Pinpoint the cell where the given text exists, returning its (x, y) midpoint coordinate. 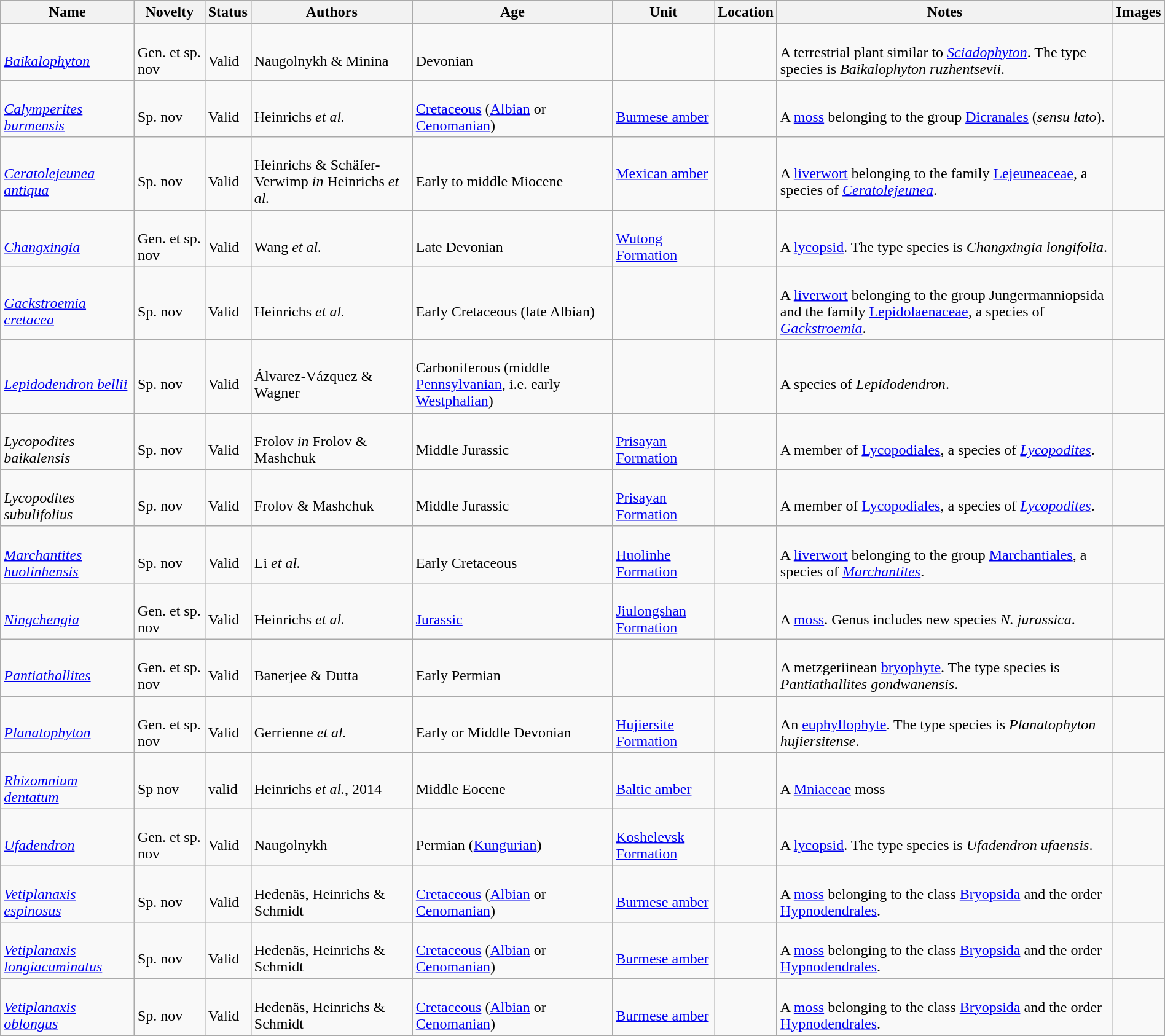
A moss belonging to the group Dicranales (sensu lato). (945, 109)
Mexican amber (664, 173)
Calymperites burmensis (68, 109)
A terrestrial plant similar to Sciadophyton. The type species is Baikalophyton ruzhentsevii. (945, 52)
Name (68, 12)
Novelty (170, 12)
A Mniaceae moss (945, 781)
A metzgeriinean bryophyte. The type species is Pantiathallites gondwanensis. (945, 667)
Koshelevsk Formation (664, 838)
Baikalophyton (68, 52)
Vetiplanaxis longiacuminatus (68, 951)
Vetiplanaxis oblongus (68, 1007)
Li et al. (332, 554)
Naugolnykh & Minina (332, 52)
Frolov in Frolov & Mashchuk (332, 441)
Naugolnykh (332, 838)
Hujiersite Formation (664, 724)
Álvarez-Vázquez & Wagner (332, 376)
A liverwort belonging to the group Jungermanniopsida and the family Lepidolaenaceae, a species of Gackstroemia. (945, 304)
A lycopsid. The type species is Ufadendron ufaensis. (945, 838)
Authors (332, 12)
Vetiplanaxis espinosus (68, 894)
Marchantites huolinhensis (68, 554)
Ufadendron (68, 838)
Frolov & Mashchuk (332, 498)
A lycopsid. The type species is Changxingia longifolia. (945, 238)
Lycopodites subulifolius (68, 498)
Sp nov (170, 781)
Rhizomnium dentatum (68, 781)
Images (1139, 12)
Early Cretaceous (late Albian) (512, 304)
Early Cretaceous (512, 554)
Location (746, 12)
Lepidodendron bellii (68, 376)
Wutong Formation (664, 238)
Permian (Kungurian) (512, 838)
Carboniferous (middle Pennsylvanian, i.e. early Westphalian) (512, 376)
Devonian (512, 52)
A moss. Genus includes new species N. jurassica. (945, 611)
Heinrichs & Schäfer-Verwimp in Heinrichs et al. (332, 173)
A species of Lepidodendron. (945, 376)
Notes (945, 12)
Pantiathallites (68, 667)
Ningchengia (68, 611)
Middle Eocene (512, 781)
Age (512, 12)
Heinrichs et al., 2014 (332, 781)
Ceratolejeunea antiqua (68, 173)
Early Permian (512, 667)
Unit (664, 12)
Jiulongshan Formation (664, 611)
A liverwort belonging to the family Lejeuneaceae, a species of Ceratolejeunea. (945, 173)
Early to middle Miocene (512, 173)
Banerjee & Dutta (332, 667)
Lycopodites baikalensis (68, 441)
valid (227, 781)
Jurassic (512, 611)
Planatophyton (68, 724)
Changxingia (68, 238)
Gackstroemia cretacea (68, 304)
Baltic amber (664, 781)
An euphyllophyte. The type species is Planatophyton hujiersitense. (945, 724)
A liverwort belonging to the group Marchantiales, a species of Marchantites. (945, 554)
Late Devonian (512, 238)
Status (227, 12)
Gerrienne et al. (332, 724)
Huolinhe Formation (664, 554)
Wang et al. (332, 238)
Early or Middle Devonian (512, 724)
